Return (x, y) of the center of cell containing provided text 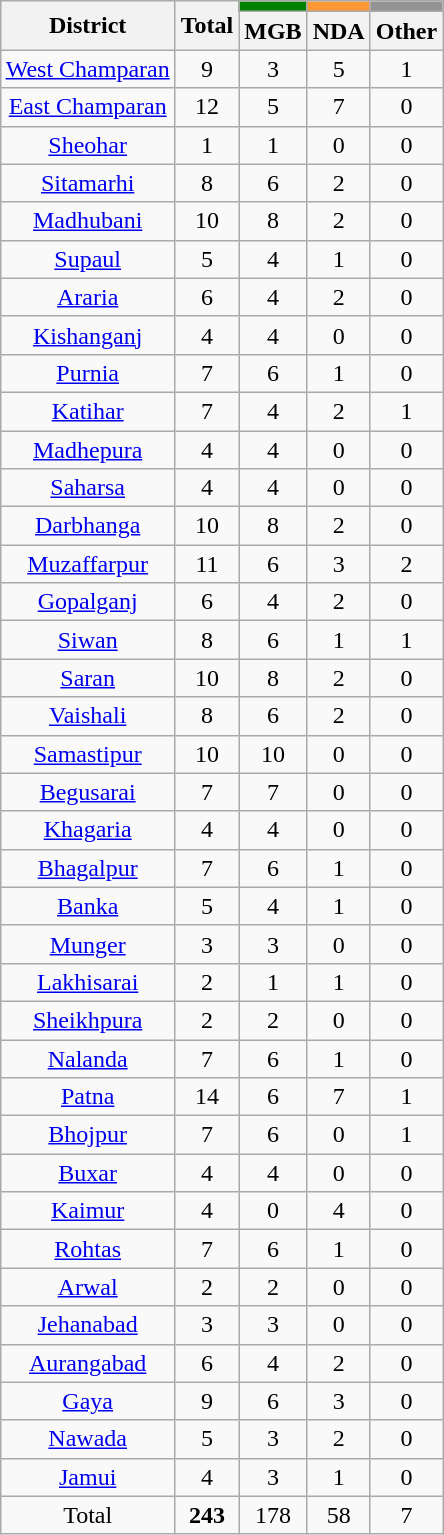
Saran (88, 678)
East Champaran (88, 107)
178 (273, 1515)
Bhagalpur (88, 868)
Kaimur (88, 1211)
MGB (273, 31)
Khagaria (88, 830)
Lakhisarai (88, 982)
Bhojpur (88, 1135)
11 (207, 564)
Purnia (88, 373)
Madhepura (88, 449)
Sheikhpura (88, 1020)
Muzaffarpur (88, 564)
Sitamarhi (88, 183)
243 (207, 1515)
Jehanabad (88, 1325)
Kishanganj (88, 335)
Gaya (88, 1401)
West Champaran (88, 69)
Patna (88, 1097)
Buxar (88, 1173)
Katihar (88, 411)
Nawada (88, 1439)
Supaul (88, 259)
14 (207, 1097)
NDA (338, 31)
Other (406, 31)
58 (338, 1515)
Begusarai (88, 792)
Arwal (88, 1287)
Samastipur (88, 754)
Araria (88, 297)
Aurangabad (88, 1363)
Vaishali (88, 716)
Banka (88, 906)
Darbhanga (88, 526)
Jamui (88, 1477)
Saharsa (88, 488)
12 (207, 107)
Siwan (88, 640)
Sheohar (88, 145)
Nalanda (88, 1059)
Rohtas (88, 1249)
District (88, 26)
Munger (88, 944)
Gopalganj (88, 602)
Madhubani (88, 221)
